Capture the cell that displays the provided text and extract its (x, y) central coordinate. 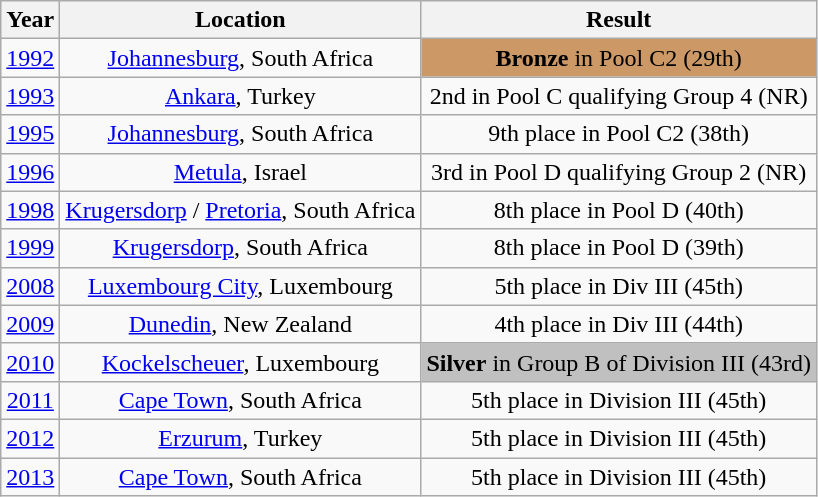
1996 (30, 172)
9th place in Pool C2 (38th) (619, 134)
Kockelscheuer, Luxembourg (240, 362)
2013 (30, 477)
2011 (30, 400)
Silver in Group B of Division III (43rd) (619, 362)
Ankara, Turkey (240, 96)
4th place in Div III (44th) (619, 324)
2nd in Pool C qualifying Group 4 (NR) (619, 96)
Luxembourg City, Luxembourg (240, 286)
Location (240, 20)
Year (30, 20)
2010 (30, 362)
Dunedin, New Zealand (240, 324)
1992 (30, 58)
2008 (30, 286)
8th place in Pool D (40th) (619, 210)
5th place in Div III (45th) (619, 286)
Bronze in Pool C2 (29th) (619, 58)
Krugersdorp / Pretoria, South Africa (240, 210)
1995 (30, 134)
3rd in Pool D qualifying Group 2 (NR) (619, 172)
2009 (30, 324)
Metula, Israel (240, 172)
1993 (30, 96)
1998 (30, 210)
1999 (30, 248)
8th place in Pool D (39th) (619, 248)
Result (619, 20)
2012 (30, 438)
Krugersdorp, South Africa (240, 248)
Erzurum, Turkey (240, 438)
